Locate the cell with the specified text and output its (x, y) center coordinate. 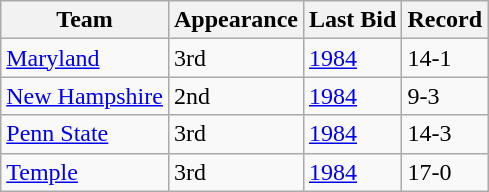
9-3 (445, 96)
14-1 (445, 58)
2nd (236, 96)
17-0 (445, 172)
Temple (85, 172)
Penn State (85, 134)
Appearance (236, 20)
Record (445, 20)
Team (85, 20)
14-3 (445, 134)
Maryland (85, 58)
Last Bid (352, 20)
New Hampshire (85, 96)
